Locate the cell with the specified text and output its [x, y] center coordinate. 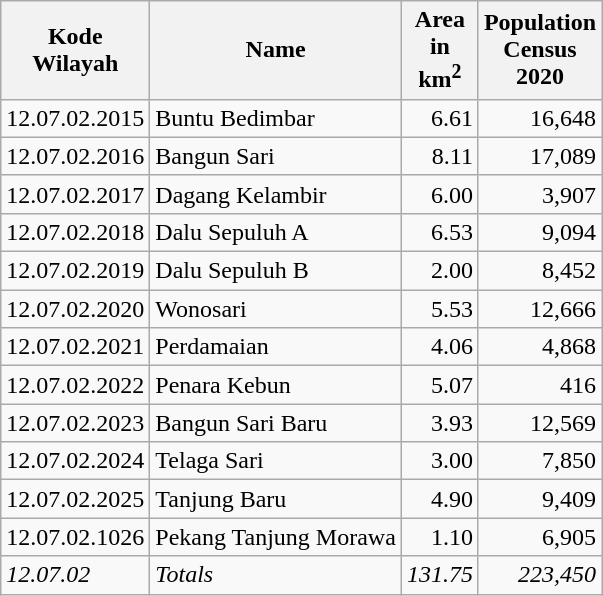
5.07 [440, 385]
16,648 [540, 118]
3.00 [440, 461]
1.10 [440, 537]
6.53 [440, 232]
12.07.02.2015 [76, 118]
6.00 [440, 194]
Pekang Tanjung Morawa [276, 537]
12.07.02.2021 [76, 347]
12.07.02.2019 [76, 271]
12,666 [540, 309]
Kode Wilayah [76, 50]
Wonosari [276, 309]
9,094 [540, 232]
12.07.02.2023 [76, 423]
12.07.02.2017 [76, 194]
Totals [276, 575]
131.75 [440, 575]
8.11 [440, 156]
12.07.02.2016 [76, 156]
17,089 [540, 156]
4.90 [440, 499]
12.07.02.2020 [76, 309]
6,905 [540, 537]
8,452 [540, 271]
Area inkm2 [440, 50]
Bangun Sari [276, 156]
PopulationCensus2020 [540, 50]
Dalu Sepuluh A [276, 232]
Bangun Sari Baru [276, 423]
3.93 [440, 423]
Dagang Kelambir [276, 194]
9,409 [540, 499]
6.61 [440, 118]
2.00 [440, 271]
12.07.02.2018 [76, 232]
3,907 [540, 194]
Perdamaian [276, 347]
Name [276, 50]
12.07.02.2024 [76, 461]
12,569 [540, 423]
7,850 [540, 461]
Dalu Sepuluh B [276, 271]
4.06 [440, 347]
Buntu Bedimbar [276, 118]
223,450 [540, 575]
4,868 [540, 347]
12.07.02 [76, 575]
416 [540, 385]
5.53 [440, 309]
Penara Kebun [276, 385]
Tanjung Baru [276, 499]
12.07.02.2022 [76, 385]
Telaga Sari [276, 461]
12.07.02.1026 [76, 537]
12.07.02.2025 [76, 499]
